Determine the (x, y) coordinate at the center of the cell enclosing the given text.  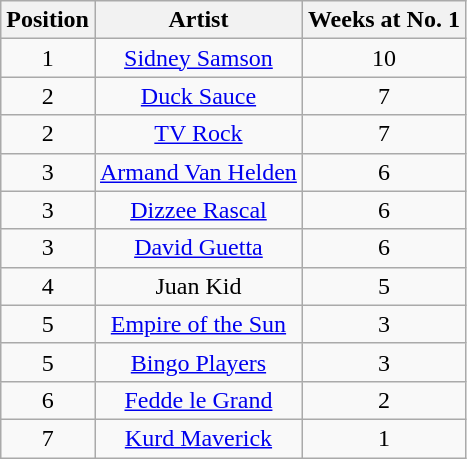
Fedde le Grand (198, 400)
Duck Sauce (198, 96)
Position (48, 20)
Weeks at No. 1 (384, 20)
Armand Van Helden (198, 172)
TV Rock (198, 134)
Empire of the Sun (198, 324)
Bingo Players (198, 362)
4 (48, 286)
Kurd Maverick (198, 438)
Dizzee Rascal (198, 210)
Sidney Samson (198, 58)
Juan Kid (198, 286)
10 (384, 58)
Artist (198, 20)
David Guetta (198, 248)
